Detect which cell encompasses the target text, then output its [x, y] center coordinate. 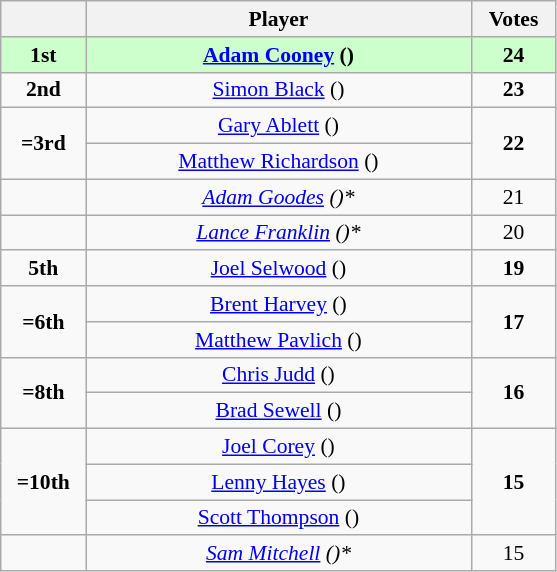
2nd [44, 90]
Brad Sewell () [278, 411]
23 [514, 90]
Gary Ablett () [278, 126]
=6th [44, 322]
17 [514, 322]
Adam Cooney () [278, 55]
24 [514, 55]
Lance Franklin ()* [278, 233]
5th [44, 269]
Joel Corey () [278, 447]
Matthew Richardson () [278, 162]
Scott Thompson () [278, 518]
19 [514, 269]
Sam Mitchell ()* [278, 554]
Adam Goodes ()* [278, 197]
21 [514, 197]
=8th [44, 392]
Joel Selwood () [278, 269]
=10th [44, 482]
Lenny Hayes () [278, 482]
Simon Black () [278, 90]
22 [514, 144]
16 [514, 392]
Chris Judd () [278, 375]
1st [44, 55]
Player [278, 19]
Matthew Pavlich () [278, 340]
Brent Harvey () [278, 304]
=3rd [44, 144]
20 [514, 233]
Votes [514, 19]
